Determine the [X, Y] coordinate at the center of the cell enclosing the given text.  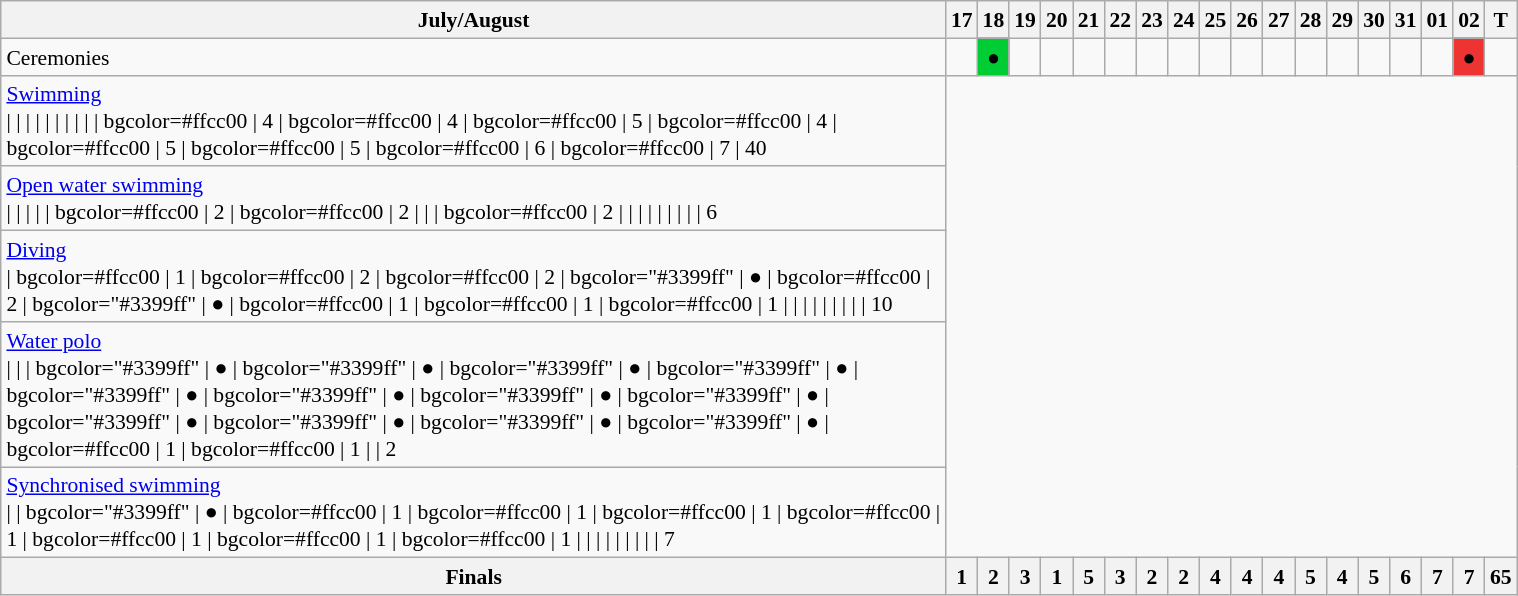
July/August [473, 20]
18 [994, 20]
23 [1152, 20]
21 [1089, 20]
27 [1279, 20]
6 [1406, 576]
65 [1501, 576]
25 [1216, 20]
24 [1184, 20]
T [1501, 20]
31 [1406, 20]
26 [1247, 20]
22 [1120, 20]
29 [1342, 20]
Open water swimming| | | | | bgcolor=#ffcc00 | 2 | bgcolor=#ffcc00 | 2 | | | bgcolor=#ffcc00 | 2 | | | | | | | | | 6 [473, 198]
28 [1311, 20]
30 [1374, 20]
01 [1438, 20]
17 [962, 20]
Ceremonies [473, 56]
02 [1469, 20]
19 [1025, 20]
20 [1057, 20]
Finals [473, 576]
